Return the [x, y] coordinate for the center point of the cell that contains the specified text.  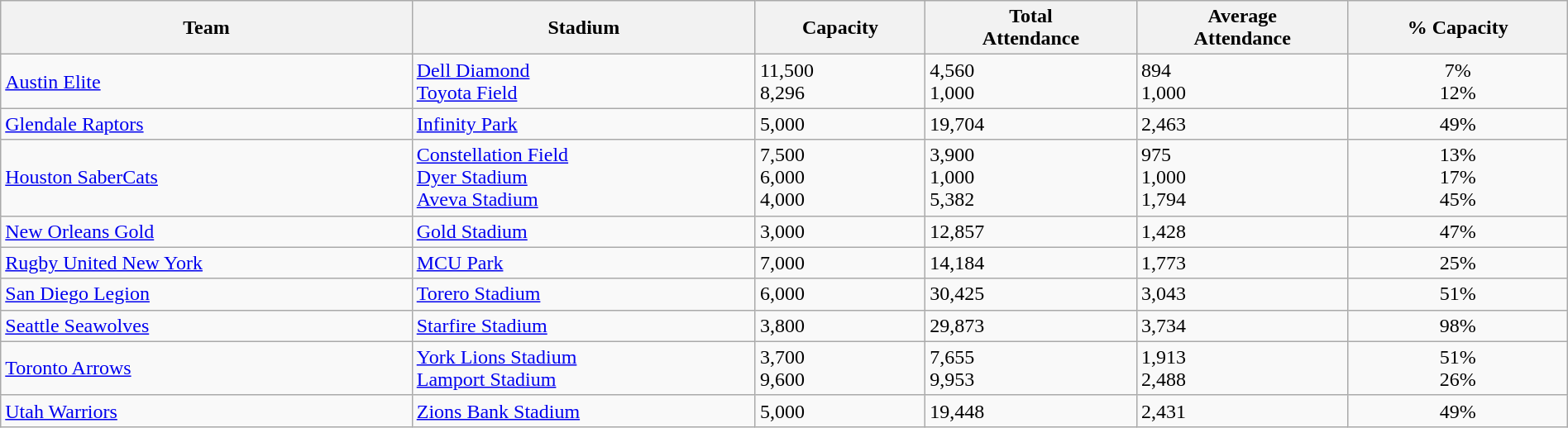
Rugby United New York [207, 263]
1,773 [1242, 263]
14,184 [1031, 263]
New Orleans Gold [207, 231]
25% [1457, 263]
11,500 8,296 [840, 81]
51%26% [1457, 369]
51% [1457, 294]
12,857 [1031, 231]
Dell Diamond Toyota Field [584, 81]
Houston SaberCats [207, 178]
3,043 [1242, 294]
Average Attendance [1242, 28]
3,000 [840, 231]
1,913 2,488 [1242, 369]
Torero Stadium [584, 294]
19,448 [1031, 411]
Team [207, 28]
San Diego Legion [207, 294]
13%17%45% [1457, 178]
894 1,000 [1242, 81]
29,873 [1031, 326]
Total Attendance [1031, 28]
19,704 [1031, 124]
3,800 [840, 326]
% Capacity [1457, 28]
975 1,000 1,794 [1242, 178]
MCU Park [584, 263]
Gold Stadium [584, 231]
3,734 [1242, 326]
Utah Warriors [207, 411]
Toronto Arrows [207, 369]
Zions Bank Stadium [584, 411]
Glendale Raptors [207, 124]
2,431 [1242, 411]
Stadium [584, 28]
Austin Elite [207, 81]
Seattle Seawolves [207, 326]
4,560 1,000 [1031, 81]
1,428 [1242, 231]
Infinity Park [584, 124]
98% [1457, 326]
York Lions StadiumLamport Stadium [584, 369]
6,000 [840, 294]
7,500 6,000 4,000 [840, 178]
Starfire Stadium [584, 326]
7% 12% [1457, 81]
3,7009,600 [840, 369]
47% [1457, 231]
7,655 9,953 [1031, 369]
3,900 1,000 5,382 [1031, 178]
7,000 [840, 263]
30,425 [1031, 294]
2,463 [1242, 124]
Constellation Field Dyer Stadium Aveva Stadium [584, 178]
Capacity [840, 28]
